Search for the cell housing the specified text and yield its (X, Y) center coordinate. 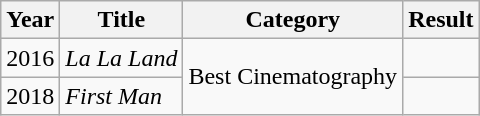
2018 (30, 96)
Year (30, 20)
First Man (122, 96)
Title (122, 20)
Best Cinematography (293, 77)
2016 (30, 58)
La La Land (122, 58)
Category (293, 20)
Result (441, 20)
